Return [x, y] of the center of cell containing provided text 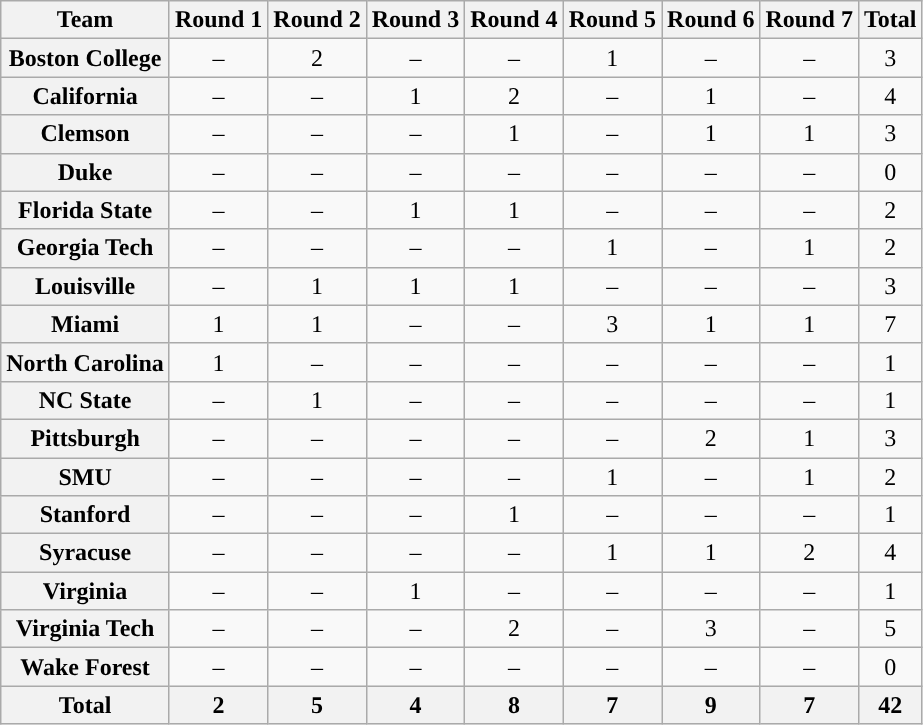
Round 2 [317, 20]
9 [711, 705]
Wake Forest [86, 667]
SMU [86, 477]
Georgia Tech [86, 248]
Virginia [86, 591]
North Carolina [86, 362]
Round 7 [809, 20]
Pittsburgh [86, 438]
Round 3 [415, 20]
Louisville [86, 286]
Round 1 [218, 20]
Miami [86, 324]
8 [514, 705]
Round 6 [711, 20]
Stanford [86, 515]
Syracuse [86, 553]
Team [86, 20]
Florida State [86, 210]
Boston College [86, 58]
Virginia Tech [86, 629]
Round 5 [612, 20]
NC State [86, 400]
Duke [86, 172]
California [86, 96]
Round 4 [514, 20]
Clemson [86, 134]
42 [890, 705]
